Capture the cell that displays the provided text and extract its [X, Y] central coordinate. 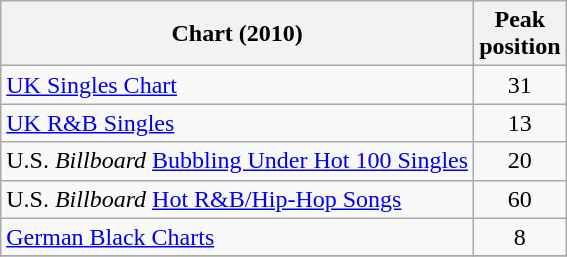
Peakposition [520, 34]
U.S. Billboard Hot R&B/Hip-Hop Songs [238, 199]
20 [520, 161]
UK R&B Singles [238, 123]
13 [520, 123]
UK Singles Chart [238, 85]
8 [520, 237]
German Black Charts [238, 237]
U.S. Billboard Bubbling Under Hot 100 Singles [238, 161]
Chart (2010) [238, 34]
31 [520, 85]
60 [520, 199]
